Output the [X, Y] coordinate of the center of the cell containing the given text.  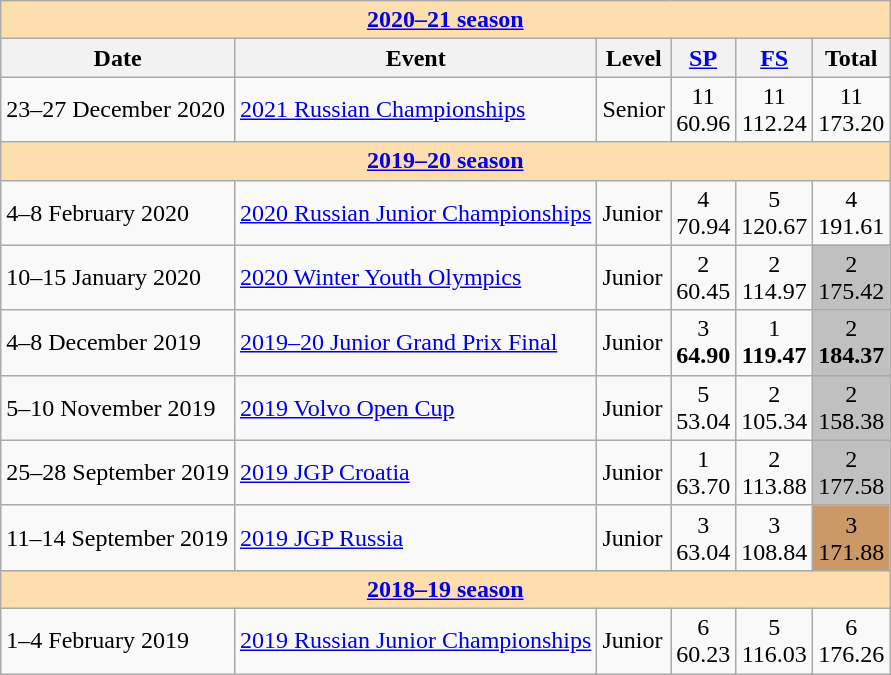
6 176.26 [852, 640]
Level [634, 58]
2020 Winter Youth Olympics [415, 278]
2 60.45 [704, 278]
Total [852, 58]
10–15 January 2020 [118, 278]
4–8 December 2019 [118, 342]
Senior [634, 110]
1 63.70 [704, 472]
5 116.03 [774, 640]
2020–21 season [446, 20]
2 175.42 [852, 278]
2019 Volvo Open Cup [415, 408]
SP [704, 58]
5 120.67 [774, 212]
6 60.23 [704, 640]
2 113.88 [774, 472]
3 64.90 [704, 342]
2021 Russian Championships [415, 110]
2 114.97 [774, 278]
2019 JGP Croatia [415, 472]
3 108.84 [774, 538]
11–14 September 2019 [118, 538]
2019–20 Junior Grand Prix Final [415, 342]
2020 Russian Junior Championships [415, 212]
2 158.38 [852, 408]
2 105.34 [774, 408]
11 112.24 [774, 110]
2 184.37 [852, 342]
3 63.04 [704, 538]
Date [118, 58]
2019 JGP Russia [415, 538]
11 173.20 [852, 110]
Event [415, 58]
2 177.58 [852, 472]
5–10 November 2019 [118, 408]
2019 Russian Junior Championships [415, 640]
11 60.96 [704, 110]
3 171.88 [852, 538]
4–8 February 2020 [118, 212]
4 191.61 [852, 212]
2018–19 season [446, 589]
25–28 September 2019 [118, 472]
1–4 February 2019 [118, 640]
4 70.94 [704, 212]
FS [774, 58]
1 119.47 [774, 342]
2019–20 season [446, 161]
5 53.04 [704, 408]
23–27 December 2020 [118, 110]
